Detect which cell encompasses the target text, then output its (x, y) center coordinate. 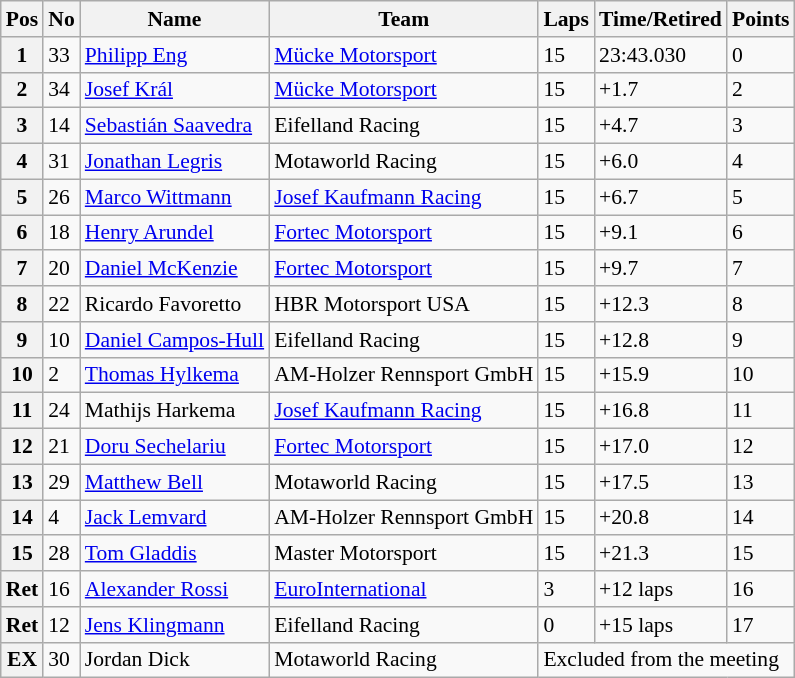
Josef Král (174, 90)
23:43.030 (660, 55)
HBR Motorsport USA (404, 304)
No (62, 19)
+9.1 (660, 233)
+17.5 (660, 482)
22 (62, 304)
Marco Wittmann (174, 197)
Laps (566, 19)
+6.7 (660, 197)
+1.7 (660, 90)
+12.8 (660, 340)
Sebastián Saavedra (174, 126)
Points (761, 19)
17 (761, 625)
18 (62, 233)
20 (62, 269)
Daniel McKenzie (174, 269)
+15 laps (660, 625)
Thomas Hylkema (174, 375)
+6.0 (660, 162)
+17.0 (660, 447)
Time/Retired (660, 19)
Jordan Dick (174, 660)
+15.9 (660, 375)
34 (62, 90)
21 (62, 447)
24 (62, 411)
Matthew Bell (174, 482)
Philipp Eng (174, 55)
Master Motorsport (404, 554)
Excluded from the meeting (666, 660)
Henry Arundel (174, 233)
26 (62, 197)
EX (22, 660)
Alexander Rossi (174, 589)
Tom Gladdis (174, 554)
+16.8 (660, 411)
Name (174, 19)
+4.7 (660, 126)
Jack Lemvard (174, 518)
30 (62, 660)
Mathijs Harkema (174, 411)
+9.7 (660, 269)
Pos (22, 19)
+20.8 (660, 518)
31 (62, 162)
29 (62, 482)
Daniel Campos-Hull (174, 340)
28 (62, 554)
33 (62, 55)
Jens Klingmann (174, 625)
+12.3 (660, 304)
+12 laps (660, 589)
Jonathan Legris (174, 162)
+21.3 (660, 554)
EuroInternational (404, 589)
1 (22, 55)
Doru Sechelariu (174, 447)
Ricardo Favoretto (174, 304)
Team (404, 19)
